Determine the (x, y) coordinate at the center of the cell enclosing the given text.  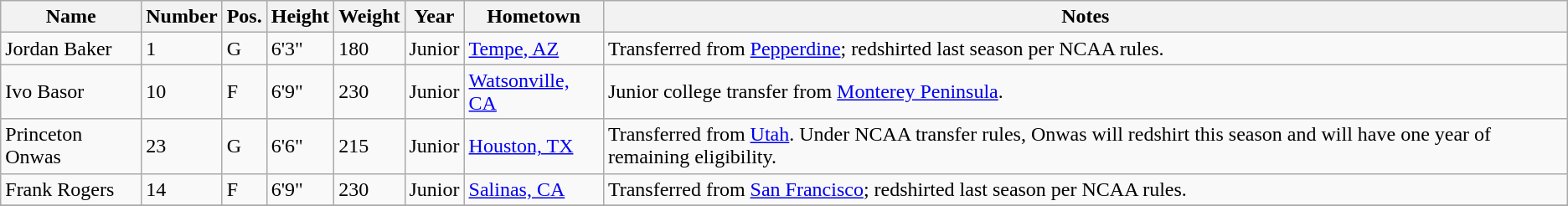
Frank Rogers (71, 189)
180 (369, 49)
Transferred from Utah. Under NCAA transfer rules, Onwas will redshirt this season and will have one year of remaining eligibility. (1086, 146)
6'3" (300, 49)
Tempe, AZ (534, 49)
Name (71, 17)
Weight (369, 17)
Junior college transfer from Monterey Peninsula. (1086, 92)
Watsonville, CA (534, 92)
Princeton Onwas (71, 146)
1 (182, 49)
Number (182, 17)
Year (434, 17)
Ivo Basor (71, 92)
6'6" (300, 146)
Salinas, CA (534, 189)
Hometown (534, 17)
Houston, TX (534, 146)
Height (300, 17)
23 (182, 146)
215 (369, 146)
Notes (1086, 17)
10 (182, 92)
Jordan Baker (71, 49)
Transferred from Pepperdine; redshirted last season per NCAA rules. (1086, 49)
14 (182, 189)
Pos. (245, 17)
Transferred from San Francisco; redshirted last season per NCAA rules. (1086, 189)
